Provide the [x, y] coordinate of the cell's center where the given text is located.  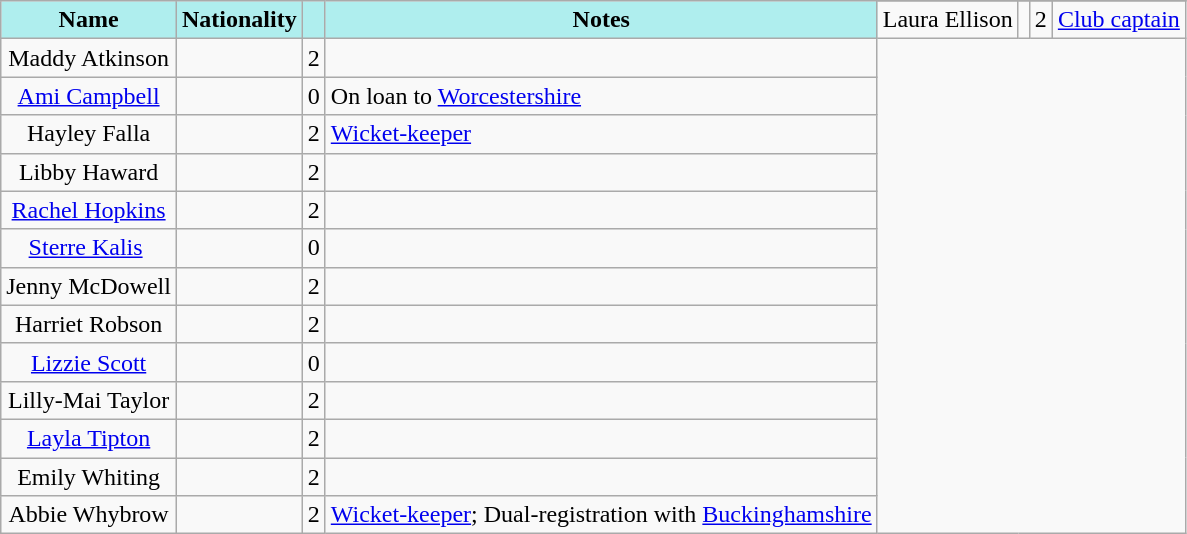
Nationality [239, 20]
Abbie Whybrow [89, 515]
Maddy Atkinson [89, 58]
Wicket-keeper; Dual-registration with Buckinghamshire [601, 515]
Club captain [1118, 20]
Laura Ellison [948, 20]
Sterre Kalis [89, 248]
Jenny McDowell [89, 286]
Name [89, 20]
Layla Tipton [89, 438]
Emily Whiting [89, 477]
Libby Haward [89, 172]
Harriet Robson [89, 324]
Rachel Hopkins [89, 210]
Lizzie Scott [89, 362]
Lilly-Mai Taylor [89, 400]
Notes [601, 20]
Hayley Falla [89, 134]
On loan to Worcestershire [601, 96]
Wicket-keeper [601, 134]
Ami Campbell [89, 96]
